Find where the given text appears and provide that cell's center as (x, y) coordinate. 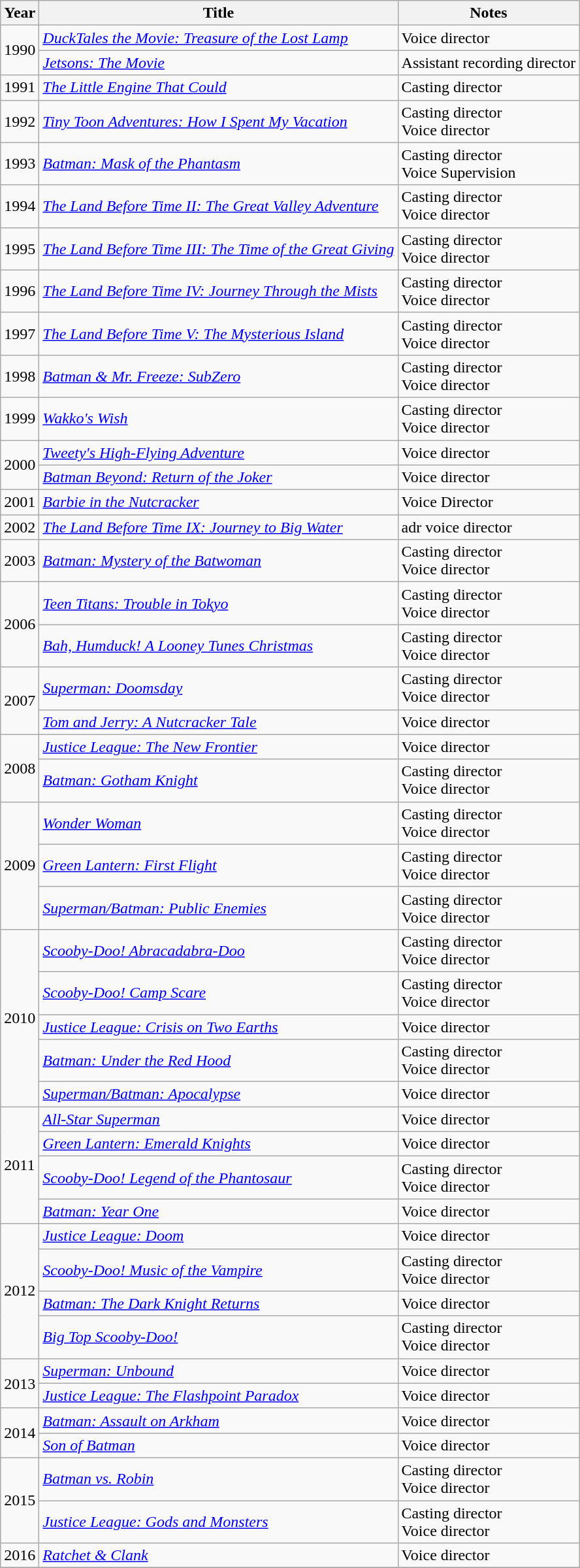
Batman: Year One (218, 1211)
Assistant recording director (489, 63)
1992 (20, 122)
Batman: Mask of the Phantasm (218, 163)
Notes (489, 13)
Teen Titans: Trouble in Tokyo (218, 604)
Batman: The Dark Knight Returns (218, 1303)
1993 (20, 163)
Wonder Woman (218, 823)
2007 (20, 700)
Year (20, 13)
1994 (20, 206)
2002 (20, 527)
1991 (20, 88)
Batman: Under the Red Hood (218, 1061)
Bah, Humduck! A Looney Tunes Christmas (218, 645)
Tom and Jerry: A Nutcracker Tale (218, 722)
The Land Before Time IX: Journey to Big Water (218, 527)
adr voice director (489, 527)
The Land Before Time IV: Journey Through the Mists (218, 291)
Batman: Assault on Arkham (218, 1420)
Batman Beyond: Return of the Joker (218, 478)
1990 (20, 50)
Justice League: The New Frontier (218, 747)
Green Lantern: First Flight (218, 865)
Jetsons: The Movie (218, 63)
2001 (20, 502)
Casting director (489, 88)
2012 (20, 1291)
Justice League: Crisis on Two Earths (218, 1026)
Title (218, 13)
Justice League: Gods and Monsters (218, 1521)
Scooby-Doo! Camp Scare (218, 993)
1996 (20, 291)
DuckTales the Movie: Treasure of the Lost Lamp (218, 38)
1999 (20, 418)
Scooby-Doo! Abracadabra-Doo (218, 950)
2014 (20, 1433)
2016 (20, 1556)
1997 (20, 333)
2003 (20, 561)
Big Top Scooby-Doo! (218, 1337)
Superman/Batman: Public Enemies (218, 908)
Batman & Mr. Freeze: SubZero (218, 376)
Superman: Unbound (218, 1371)
The Land Before Time III: The Time of the Great Giving (218, 248)
2000 (20, 465)
Wakko's Wish (218, 418)
The Little Engine That Could (218, 88)
Scooby-Doo! Music of the Vampire (218, 1270)
The Land Before Time II: The Great Valley Adventure (218, 206)
Scooby-Doo! Legend of the Phantosaur (218, 1177)
2006 (20, 625)
Batman vs. Robin (218, 1479)
Tweety's High-Flying Adventure (218, 453)
Batman: Gotham Knight (218, 780)
2015 (20, 1500)
2013 (20, 1383)
Tiny Toon Adventures: How I Spent My Vacation (218, 122)
All-Star Superman (218, 1119)
Batman: Mystery of the Batwoman (218, 561)
2010 (20, 1018)
Casting directorVoice Supervision (489, 163)
2008 (20, 768)
The Land Before Time V: The Mysterious Island (218, 333)
1998 (20, 376)
2009 (20, 865)
Green Lantern: Emerald Knights (218, 1144)
Son of Batman (218, 1445)
Barbie in the Nutcracker (218, 502)
Ratchet & Clank (218, 1556)
Superman: Doomsday (218, 689)
Superman/Batman: Apocalypse (218, 1094)
1995 (20, 248)
Voice Director (489, 502)
Justice League: The Flashpoint Paradox (218, 1396)
Justice League: Doom (218, 1236)
2011 (20, 1166)
